Return (X, Y) of the center of cell containing provided text 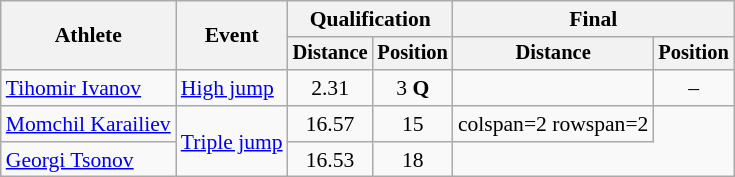
colspan=2 rowspan=2 (554, 124)
3 Q (413, 88)
Qualification (370, 19)
2.31 (330, 88)
Tihomir Ivanov (88, 88)
Momchil Karailiev (88, 124)
Athlete (88, 36)
16.57 (330, 124)
– (693, 88)
15 (413, 124)
High jump (232, 88)
Event (232, 36)
Final (594, 19)
Triple jump (232, 142)
